From the cell containing the given text, extract its center point as [x, y] coordinate. 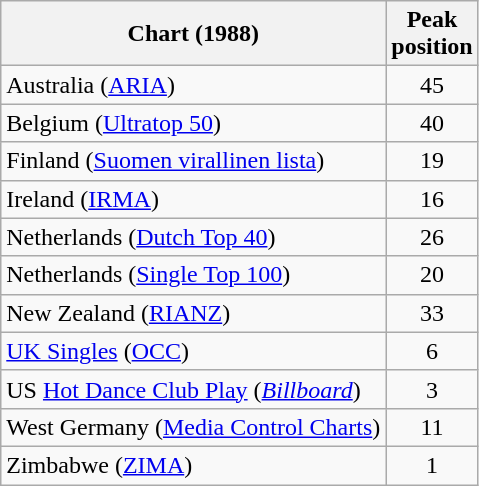
West Germany (Media Control Charts) [194, 427]
20 [432, 275]
45 [432, 85]
Ireland (IRMA) [194, 199]
40 [432, 123]
Australia (ARIA) [194, 85]
1 [432, 465]
16 [432, 199]
US Hot Dance Club Play (Billboard) [194, 389]
UK Singles (OCC) [194, 351]
26 [432, 237]
11 [432, 427]
Zimbabwe (ZIMA) [194, 465]
Netherlands (Single Top 100) [194, 275]
Netherlands (Dutch Top 40) [194, 237]
Peakposition [432, 34]
Chart (1988) [194, 34]
33 [432, 313]
Belgium (Ultratop 50) [194, 123]
3 [432, 389]
6 [432, 351]
Finland (Suomen virallinen lista) [194, 161]
New Zealand (RIANZ) [194, 313]
19 [432, 161]
